From the cell containing the given text, extract its center point as (X, Y) coordinate. 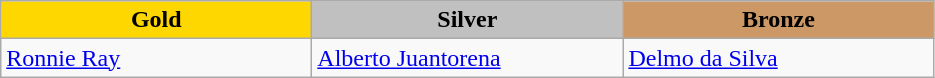
Alberto Juantorena (468, 58)
Silver (468, 20)
Delmo da Silva (778, 58)
Gold (156, 20)
Ronnie Ray (156, 58)
Bronze (778, 20)
